Determine the [X, Y] coordinate at the center of the cell enclosing the given text.  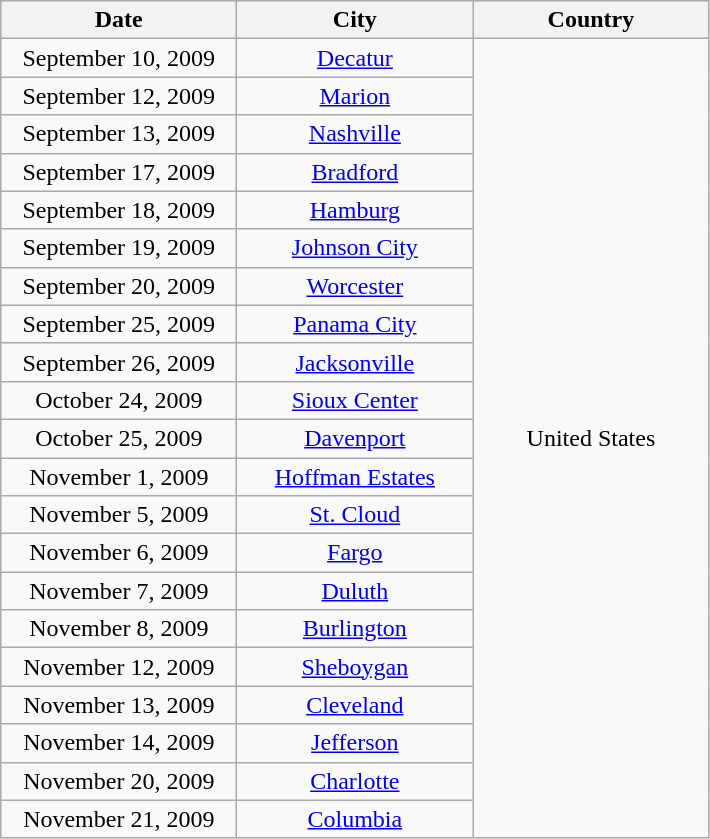
Duluth [355, 591]
Cleveland [355, 705]
November 14, 2009 [119, 743]
September 19, 2009 [119, 248]
Worcester [355, 286]
Nashville [355, 134]
Decatur [355, 58]
Jefferson [355, 743]
November 5, 2009 [119, 515]
Sheboygan [355, 667]
November 7, 2009 [119, 591]
November 21, 2009 [119, 819]
October 25, 2009 [119, 438]
Fargo [355, 553]
Johnson City [355, 248]
Burlington [355, 629]
Panama City [355, 324]
September 25, 2009 [119, 324]
Hoffman Estates [355, 477]
November 13, 2009 [119, 705]
City [355, 20]
Hamburg [355, 210]
October 24, 2009 [119, 400]
Marion [355, 96]
Date [119, 20]
November 1, 2009 [119, 477]
Charlotte [355, 781]
September 20, 2009 [119, 286]
Columbia [355, 819]
September 17, 2009 [119, 172]
September 12, 2009 [119, 96]
United States [591, 438]
November 12, 2009 [119, 667]
St. Cloud [355, 515]
Country [591, 20]
Jacksonville [355, 362]
November 20, 2009 [119, 781]
September 10, 2009 [119, 58]
September 26, 2009 [119, 362]
Bradford [355, 172]
Sioux Center [355, 400]
November 6, 2009 [119, 553]
September 13, 2009 [119, 134]
September 18, 2009 [119, 210]
November 8, 2009 [119, 629]
Davenport [355, 438]
